Return the [X, Y] coordinate for the center point of the cell that contains the specified text.  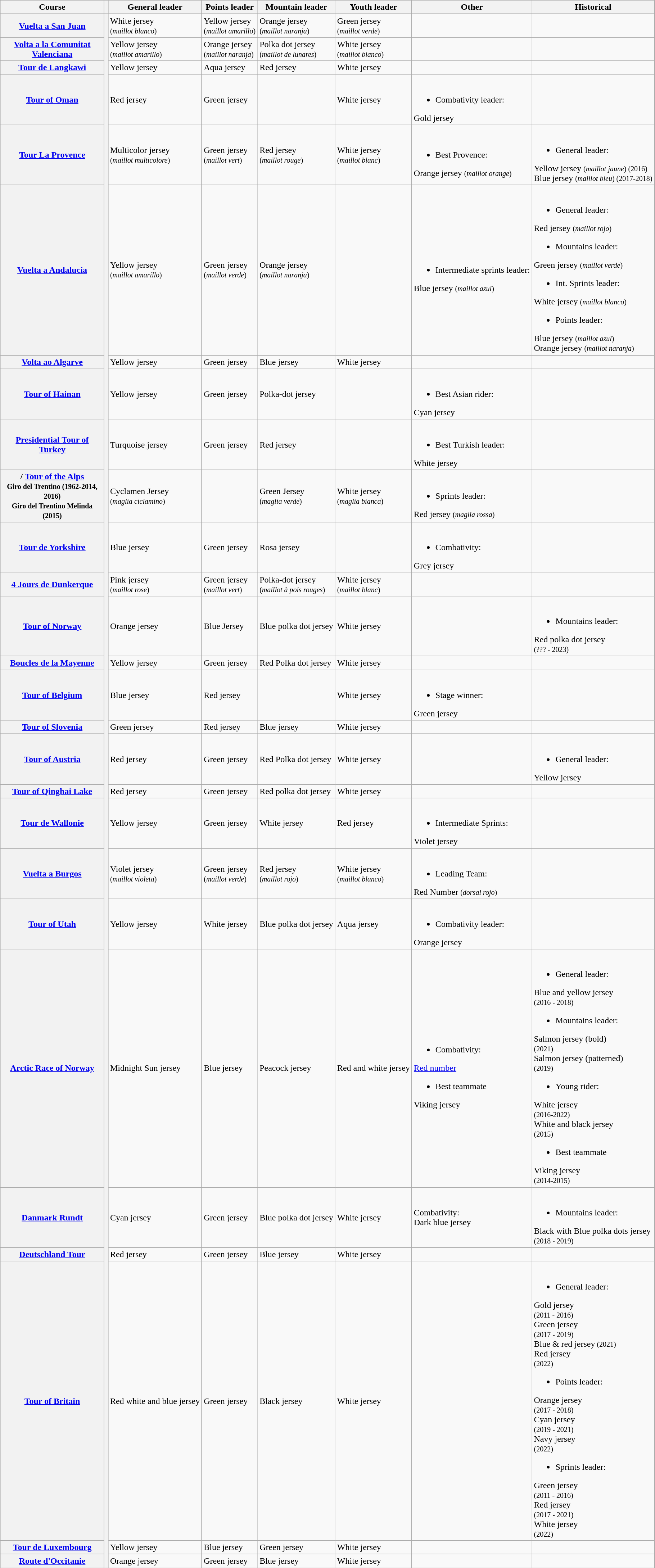
Cyclamen Jersey(maglia ciclamino) [155, 496]
Tour of Norway [53, 626]
Best Turkish leader: White jersey [472, 444]
Stage winner: Green jersey [472, 695]
Danmark Rundt [53, 1218]
Cyan jersey [155, 1218]
Multicolor jersey(maillot multicolore) [155, 155]
Blue Jersey [230, 626]
Pink jersey (maillot rose) [155, 584]
Course [53, 7]
Polka dot jersey(maillot de lunares) [297, 49]
Rosa jersey [297, 547]
Tour of Utah [53, 924]
Mountain leader [297, 7]
Tour de Yorkshire [53, 547]
General leader: Yellow jersey (maillot jaune) (2016) Blue jersey (maillot bleu) (2017-2018) [593, 155]
Mountains leader: Black with Blue polka dots jersey (2018 - 2019) [593, 1218]
Tour of Oman [53, 100]
Best Asian rider: Cyan jersey [472, 394]
Tour of Austria [53, 759]
Tour of Britain [53, 1401]
Tour of Slovenia [53, 727]
4 Jours de Dunkerque [53, 584]
Red polka dot jersey [297, 791]
Tour de Wallonie [53, 823]
Vuelta a Andalucía [53, 270]
Red white and blue jersey [155, 1401]
Tour of Qinghai Lake [53, 791]
Presidential Tour of Turkey [53, 444]
Combativity: Red numberBest teammate Viking jersey [472, 1068]
Polka-dot jersey [297, 394]
White jersey (maglia bianca) [374, 496]
Violet jersey(maillot violeta) [155, 874]
General leader: Yellow jersey [593, 759]
Volta a la Comunitat Valenciana [53, 49]
Other [472, 7]
Polka-dot jersey (maillot à pois rouges) [297, 584]
Mountains leader: Red polka dot jersey (??? - 2023) [593, 626]
Arctic Race of Norway [53, 1068]
Deutschland Tour [53, 1254]
Sprints leader: Red jersey (maglia rossa) [472, 496]
Combativity: Dark blue jersey [472, 1218]
Combativity leader: Orange jersey [472, 924]
Youth leader [374, 7]
Combativity leader: Gold jersey [472, 100]
Vuelta a San Juan [53, 26]
Best Provence: Orange jersey (maillot orange) [472, 155]
Tour La Provence [53, 155]
Turquoise jersey [155, 444]
Tour de Luxembourg [53, 1547]
Tour of Hainan [53, 394]
Tour of Belgium [53, 695]
Vuelta a Burgos [53, 874]
Volta ao Algarve [53, 362]
Combativity: Grey jersey [472, 547]
Green Jersey(maglia verde) [297, 496]
/ Tour of the AlpsGiro del Trentino (1962-2014, 2016)Giro del Trentino Melinda (2015) [53, 496]
Historical [593, 7]
Red jersey(maillot rouge) [297, 155]
Red jersey(maillot rojo) [297, 874]
General leader [155, 7]
Points leader [230, 7]
Leading Team: Red Number (dorsal rojo) [472, 874]
Midnight Sun jersey [155, 1068]
Tour de Langkawi [53, 68]
Red and white jersey [374, 1068]
Boucles de la Mayenne [53, 663]
Intermediate Sprints: Violet jersey [472, 823]
Intermediate sprints leader: Blue jersey (maillot azul) [472, 270]
Peacock jersey [297, 1068]
Black jersey [297, 1401]
Route d'Occitanie [53, 1561]
